Return the (X, Y) coordinate for the center point of the cell that contains the specified text.  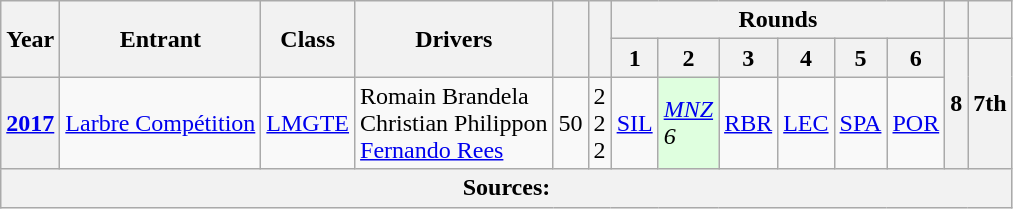
SPA (860, 123)
Romain Brandela Christian Philippon Fernando Rees (454, 123)
LMGTE (308, 123)
Larbre Compétition (160, 123)
SIL (634, 123)
POR (916, 123)
Sources: (506, 188)
3 (748, 58)
6 (916, 58)
1 (634, 58)
2 (688, 58)
8 (956, 104)
222 (600, 123)
5 (860, 58)
Rounds (778, 20)
Drivers (454, 39)
2017 (30, 123)
Class (308, 39)
Year (30, 39)
50 (570, 123)
RBR (748, 123)
LEC (806, 123)
Entrant (160, 39)
7th (990, 104)
4 (806, 58)
MNZ6 (688, 123)
